Pinpoint the cell where the given text exists, returning its (x, y) midpoint coordinate. 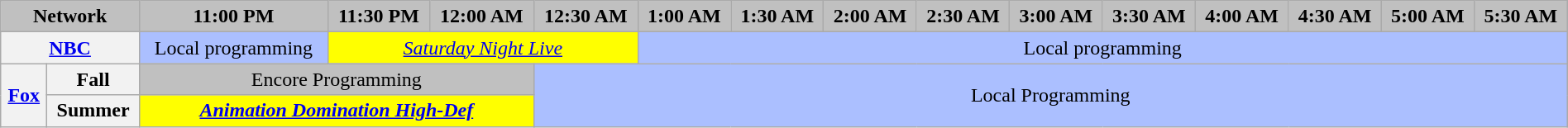
Animation Domination High-Def (336, 111)
12:30 AM (586, 17)
1:00 AM (684, 17)
Fall (93, 79)
Local Programming (1050, 95)
Saturday Night Live (483, 48)
5:30 AM (1522, 17)
4:30 AM (1335, 17)
Network (70, 17)
3:30 AM (1149, 17)
Summer (93, 111)
5:00 AM (1427, 17)
Encore Programming (336, 79)
3:00 AM (1056, 17)
NBC (70, 48)
4:00 AM (1241, 17)
2:30 AM (963, 17)
Fox (24, 95)
11:30 PM (379, 17)
2:00 AM (870, 17)
1:30 AM (777, 17)
11:00 PM (233, 17)
12:00 AM (481, 17)
